Output the [x, y] coordinate of the center of the cell containing the given text.  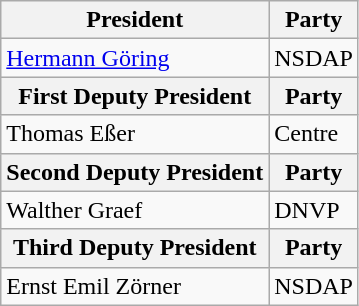
Centre [314, 134]
Ernst Emil Zörner [135, 286]
Second Deputy President [135, 172]
Third Deputy President [135, 248]
First Deputy President [135, 96]
Walther Graef [135, 210]
Thomas Eßer [135, 134]
President [135, 20]
DNVP [314, 210]
Hermann Göring [135, 58]
